Capture the cell that displays the provided text and extract its (X, Y) central coordinate. 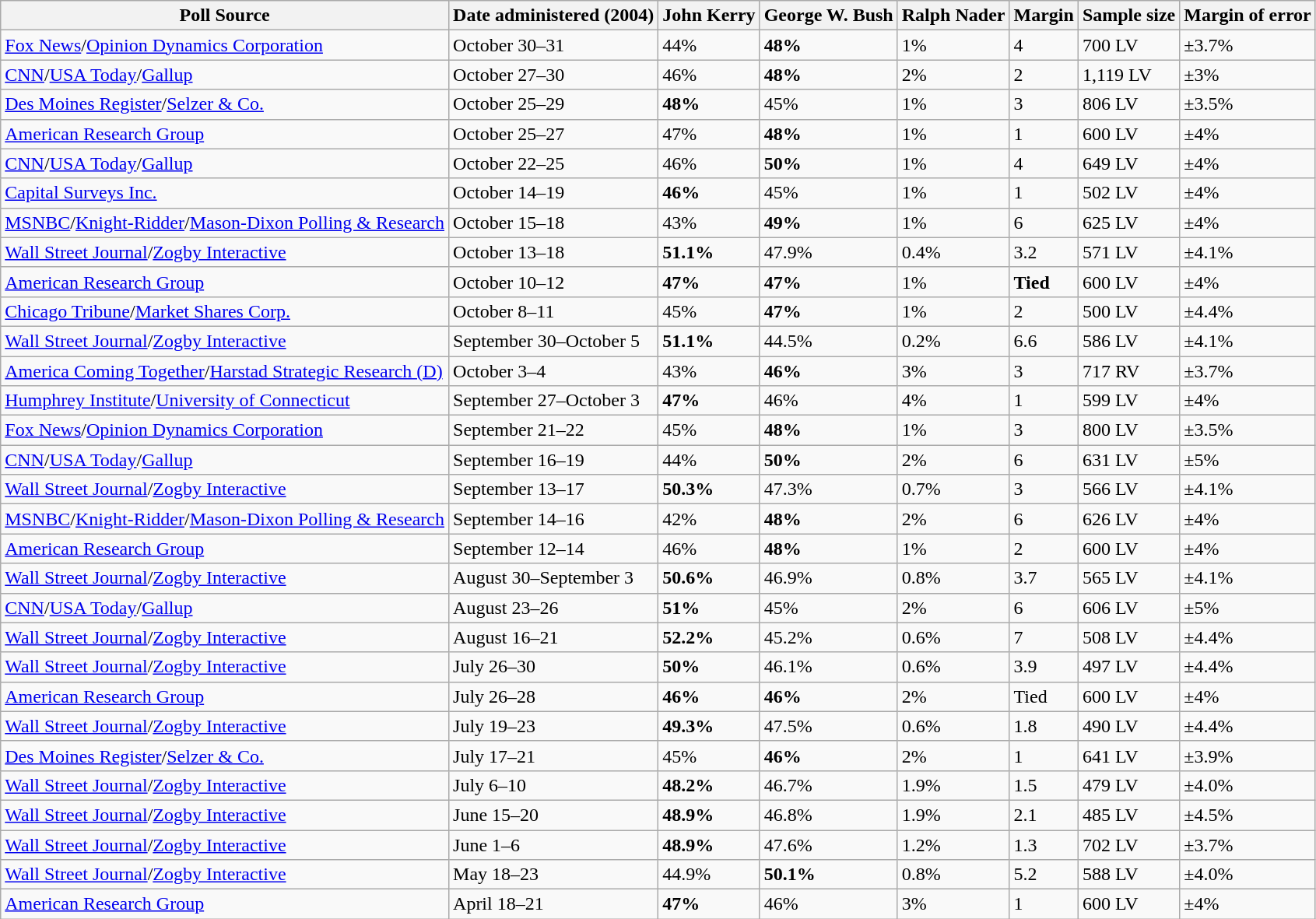
Date administered (2004) (554, 16)
July 6–10 (554, 785)
Margin (1044, 16)
September 13–17 (554, 489)
October 13–18 (554, 252)
46.9% (828, 578)
565 LV (1128, 578)
October 14–19 (554, 193)
October 8–11 (554, 311)
566 LV (1128, 489)
September 21–22 (554, 430)
586 LV (1128, 341)
508 LV (1128, 637)
June 1–6 (554, 844)
47.9% (828, 252)
Sample size (1128, 16)
800 LV (1128, 430)
44.5% (828, 341)
599 LV (1128, 401)
±3.9% (1248, 756)
46.7% (828, 785)
49.3% (709, 726)
50.6% (709, 578)
3.9 (1044, 667)
52.2% (709, 637)
July 19–23 (554, 726)
September 16–19 (554, 460)
497 LV (1128, 667)
October 25–27 (554, 134)
717 RV (1128, 371)
October 27–30 (554, 75)
America Coming Together/Harstad Strategic Research (D) (225, 371)
George W. Bush (828, 16)
5.2 (1044, 875)
Margin of error (1248, 16)
47.5% (828, 726)
October 10–12 (554, 282)
September 27–October 3 (554, 401)
490 LV (1128, 726)
485 LV (1128, 815)
Humphrey Institute/University of Connecticut (225, 401)
Poll Source (225, 16)
3.2 (1044, 252)
John Kerry (709, 16)
1.2% (953, 844)
500 LV (1128, 311)
4% (953, 401)
606 LV (1128, 608)
October 30–31 (554, 45)
June 15–20 (554, 815)
702 LV (1128, 844)
806 LV (1128, 104)
October 3–4 (554, 371)
July 26–30 (554, 667)
±3% (1248, 75)
September 12–14 (554, 549)
46.1% (828, 667)
625 LV (1128, 223)
631 LV (1128, 460)
0.4% (953, 252)
49% (828, 223)
48.2% (709, 785)
47.6% (828, 844)
46.8% (828, 815)
7 (1044, 637)
October 22–25 (554, 163)
Chicago Tribune/Market Shares Corp. (225, 311)
August 16–21 (554, 637)
50.1% (828, 875)
1.8 (1044, 726)
September 14–16 (554, 519)
50.3% (709, 489)
641 LV (1128, 756)
1.5 (1044, 785)
51% (709, 608)
October 15–18 (554, 223)
502 LV (1128, 193)
August 23–26 (554, 608)
649 LV (1128, 163)
Ralph Nader (953, 16)
44.9% (709, 875)
588 LV (1128, 875)
45.2% (828, 637)
1.3 (1044, 844)
July 26–28 (554, 696)
479 LV (1128, 785)
July 17–21 (554, 756)
626 LV (1128, 519)
April 18–21 (554, 904)
October 25–29 (554, 104)
47.3% (828, 489)
42% (709, 519)
3.7 (1044, 578)
700 LV (1128, 45)
6.6 (1044, 341)
±4.5% (1248, 815)
2.1 (1044, 815)
Capital Surveys Inc. (225, 193)
May 18–23 (554, 875)
1,119 LV (1128, 75)
571 LV (1128, 252)
0.7% (953, 489)
August 30–September 3 (554, 578)
0.2% (953, 341)
September 30–October 5 (554, 341)
